Scan for the cell matching the given text and deliver its (X, Y) coordinate at center. 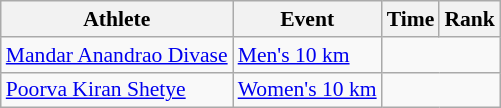
Men's 10 km (308, 55)
Athlete (117, 19)
Mandar Anandrao Divase (117, 55)
Event (308, 19)
Poorva Kiran Shetye (117, 90)
Women's 10 km (308, 90)
Rank (470, 19)
Time (411, 19)
